Extract the [X, Y] coordinate from the center of the cell holding the provided text.  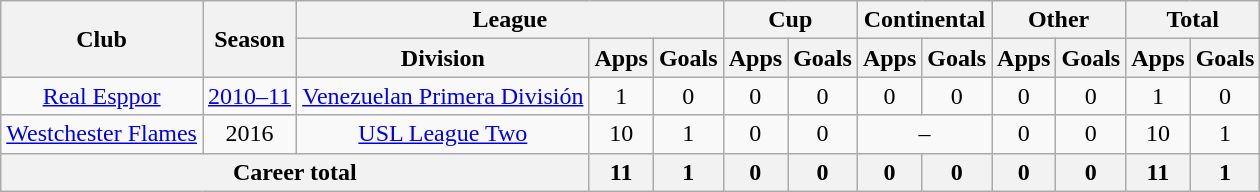
2016 [249, 134]
Westchester Flames [102, 134]
Division [443, 58]
League [510, 20]
Continental [924, 20]
Other [1059, 20]
Season [249, 39]
USL League Two [443, 134]
Club [102, 39]
Career total [295, 172]
2010–11 [249, 96]
Cup [790, 20]
Total [1193, 20]
Real Esppor [102, 96]
– [924, 134]
Venezuelan Primera División [443, 96]
